Extract the (X, Y) coordinate from the center of the cell holding the provided text.  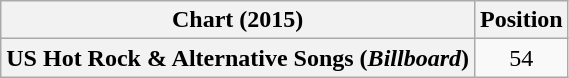
US Hot Rock & Alternative Songs (Billboard) (238, 58)
Chart (2015) (238, 20)
54 (521, 58)
Position (521, 20)
